Extract the [X, Y] coordinate from the center of the cell holding the provided text.  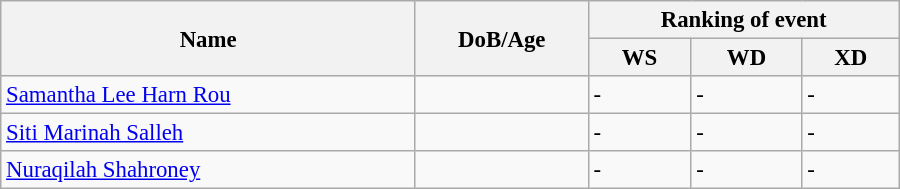
Siti Marinah Salleh [208, 133]
XD [850, 58]
Samantha Lee Harn Rou [208, 95]
DoB/Age [502, 38]
WD [746, 58]
Ranking of event [744, 20]
Nuraqilah Shahroney [208, 170]
WS [640, 58]
Name [208, 38]
